Provide the (x, y) coordinate of the cell's center where the given text is located.  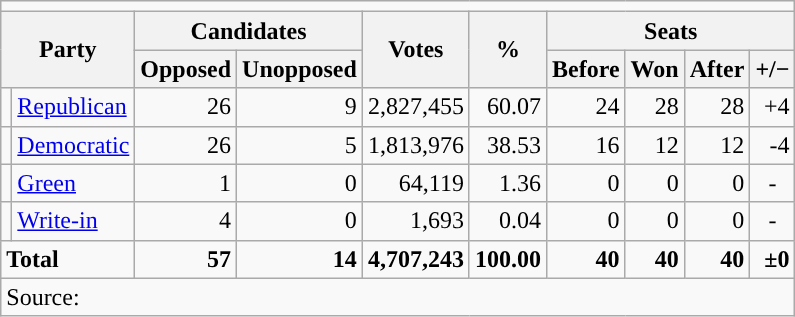
5 (300, 145)
Before (586, 69)
0.04 (508, 221)
% (508, 50)
Total (68, 259)
Write-in (74, 221)
After (717, 69)
64,119 (416, 183)
+4 (772, 107)
Won (654, 69)
57 (186, 259)
1,693 (416, 221)
Seats (670, 31)
Unopposed (300, 69)
1 (186, 183)
9 (300, 107)
Democratic (74, 145)
2,827,455 (416, 107)
±0 (772, 259)
24 (586, 107)
Source: (398, 297)
Candidates (249, 31)
+/− (772, 69)
1.36 (508, 183)
4 (186, 221)
Party (68, 50)
-4 (772, 145)
Green (74, 183)
Opposed (186, 69)
Republican (74, 107)
100.00 (508, 259)
1,813,976 (416, 145)
Votes (416, 50)
4,707,243 (416, 259)
38.53 (508, 145)
16 (586, 145)
60.07 (508, 107)
14 (300, 259)
